Capture the cell that displays the provided text and extract its [x, y] central coordinate. 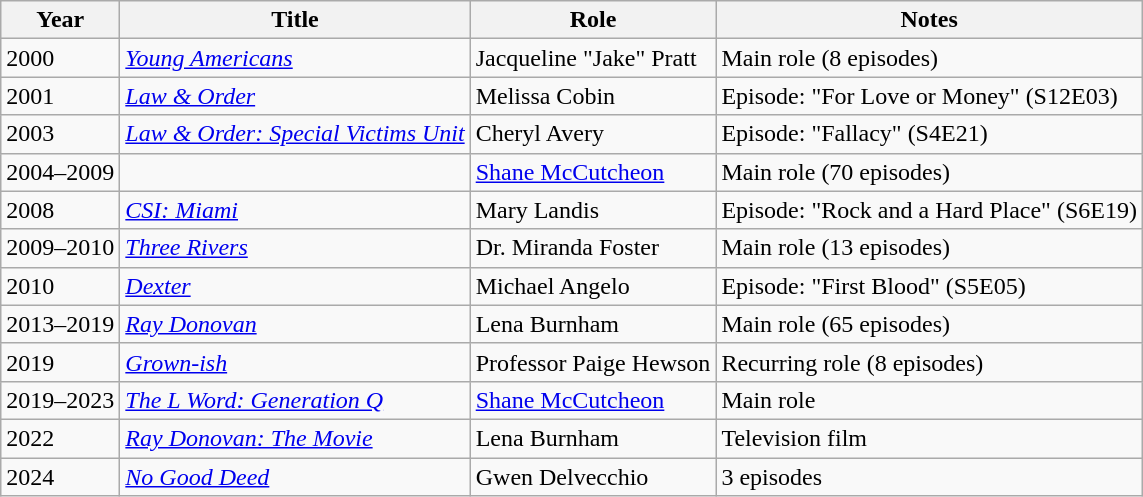
2004–2009 [60, 172]
Professor Paige Hewson [593, 362]
Notes [930, 20]
Role [593, 20]
Main role (13 episodes) [930, 248]
2019–2023 [60, 400]
Episode: "Rock and a Hard Place" (S6E19) [930, 210]
2001 [60, 96]
Melissa Cobin [593, 96]
Ray Donovan [295, 324]
Three Rivers [295, 248]
The L Word: Generation Q [295, 400]
Grown-ish [295, 362]
Gwen Delvecchio [593, 477]
Dexter [295, 286]
Dr. Miranda Foster [593, 248]
Year [60, 20]
2022 [60, 438]
Mary Landis [593, 210]
2009–2010 [60, 248]
2008 [60, 210]
2024 [60, 477]
2019 [60, 362]
Main role [930, 400]
Jacqueline "Jake" Pratt [593, 58]
Law & Order: Special Victims Unit [295, 134]
Michael Angelo [593, 286]
2010 [60, 286]
Ray Donovan: The Movie [295, 438]
Episode: "Fallacy" (S4E21) [930, 134]
Main role (8 episodes) [930, 58]
Episode: "First Blood" (S5E05) [930, 286]
Main role (65 episodes) [930, 324]
3 episodes [930, 477]
2003 [60, 134]
Recurring role (8 episodes) [930, 362]
2013–2019 [60, 324]
CSI: Miami [295, 210]
No Good Deed [295, 477]
Law & Order [295, 96]
Television film [930, 438]
Title [295, 20]
Young Americans [295, 58]
Cheryl Avery [593, 134]
Episode: "For Love or Money" (S12E03) [930, 96]
2000 [60, 58]
Main role (70 episodes) [930, 172]
